Detect which cell encompasses the target text, then output its (X, Y) center coordinate. 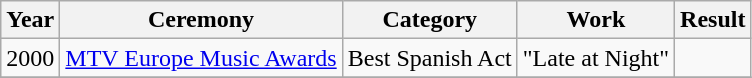
Best Spanish Act (430, 58)
MTV Europe Music Awards (201, 58)
"Late at Night" (596, 58)
Ceremony (201, 20)
Result (713, 20)
2000 (30, 58)
Category (430, 20)
Work (596, 20)
Year (30, 20)
